Determine the [x, y] coordinate at the center of the cell enclosing the given text.  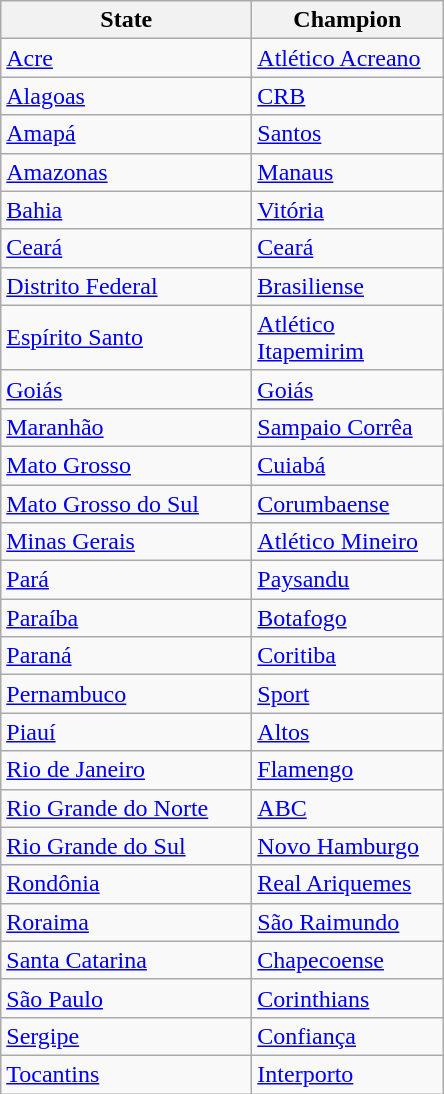
Mato Grosso do Sul [126, 503]
State [126, 20]
Champion [348, 20]
Amapá [126, 134]
Paraíba [126, 618]
Alagoas [126, 96]
Sampaio Corrêa [348, 427]
Rio Grande do Norte [126, 808]
Cuiabá [348, 465]
Amazonas [126, 172]
Tocantins [126, 1074]
Altos [348, 732]
Coritiba [348, 656]
Corinthians [348, 998]
Atlético Acreano [348, 58]
CRB [348, 96]
Chapecoense [348, 960]
Maranhão [126, 427]
Acre [126, 58]
Atlético Itapemirim [348, 338]
Vitória [348, 210]
Rondônia [126, 884]
Botafogo [348, 618]
Sergipe [126, 1036]
Paraná [126, 656]
Interporto [348, 1074]
Pernambuco [126, 694]
Roraima [126, 922]
Real Ariquemes [348, 884]
Manaus [348, 172]
Paysandu [348, 580]
Mato Grosso [126, 465]
Minas Gerais [126, 542]
Atlético Mineiro [348, 542]
Corumbaense [348, 503]
Flamengo [348, 770]
Brasiliense [348, 286]
Confiança [348, 1036]
Rio Grande do Sul [126, 846]
Santa Catarina [126, 960]
São Raimundo [348, 922]
Piauí [126, 732]
Bahia [126, 210]
ABC [348, 808]
Espírito Santo [126, 338]
Sport [348, 694]
São Paulo [126, 998]
Novo Hamburgo [348, 846]
Pará [126, 580]
Rio de Janeiro [126, 770]
Santos [348, 134]
Distrito Federal [126, 286]
